Return [X, Y] of the center of cell containing provided text 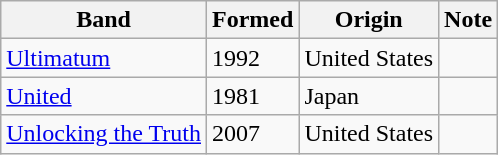
Ultimatum [104, 58]
Unlocking the Truth [104, 134]
United [104, 96]
Japan [369, 96]
Note [468, 20]
Formed [253, 20]
2007 [253, 134]
Origin [369, 20]
1992 [253, 58]
1981 [253, 96]
Band [104, 20]
